Locate the cell with the specified text and output its (x, y) center coordinate. 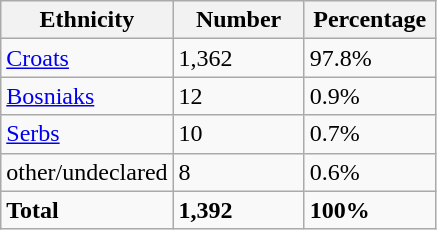
Number (238, 20)
12 (238, 96)
Bosniaks (87, 96)
10 (238, 134)
0.6% (370, 172)
Ethnicity (87, 20)
0.7% (370, 134)
Total (87, 210)
0.9% (370, 96)
Percentage (370, 20)
other/undeclared (87, 172)
Serbs (87, 134)
1,362 (238, 58)
8 (238, 172)
97.8% (370, 58)
1,392 (238, 210)
Croats (87, 58)
100% (370, 210)
